Provide the [x, y] coordinate of the cell's center where the given text is located.  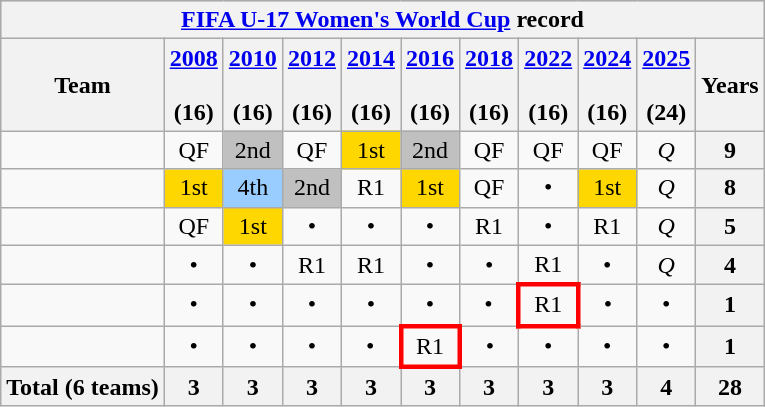
Total (6 teams) [83, 387]
Team [83, 85]
2024(16) [608, 85]
2014(16) [370, 85]
2018(16) [490, 85]
9 [730, 150]
2022(16) [548, 85]
8 [730, 188]
5 [730, 226]
2008(16) [194, 85]
FIFA U-17 Women's World Cup record [382, 20]
Years [730, 85]
2016(16) [430, 85]
4th [252, 188]
28 [730, 387]
2010(16) [252, 85]
2012(16) [312, 85]
2025(24) [666, 85]
